From the cell containing the given text, extract its center point as (x, y) coordinate. 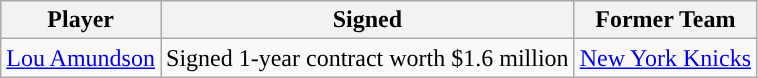
Signed 1-year contract worth $1.6 million (367, 58)
Former Team (665, 20)
New York Knicks (665, 58)
Player (81, 20)
Lou Amundson (81, 58)
Signed (367, 20)
